Scan for the cell matching the given text and deliver its [x, y] coordinate at center. 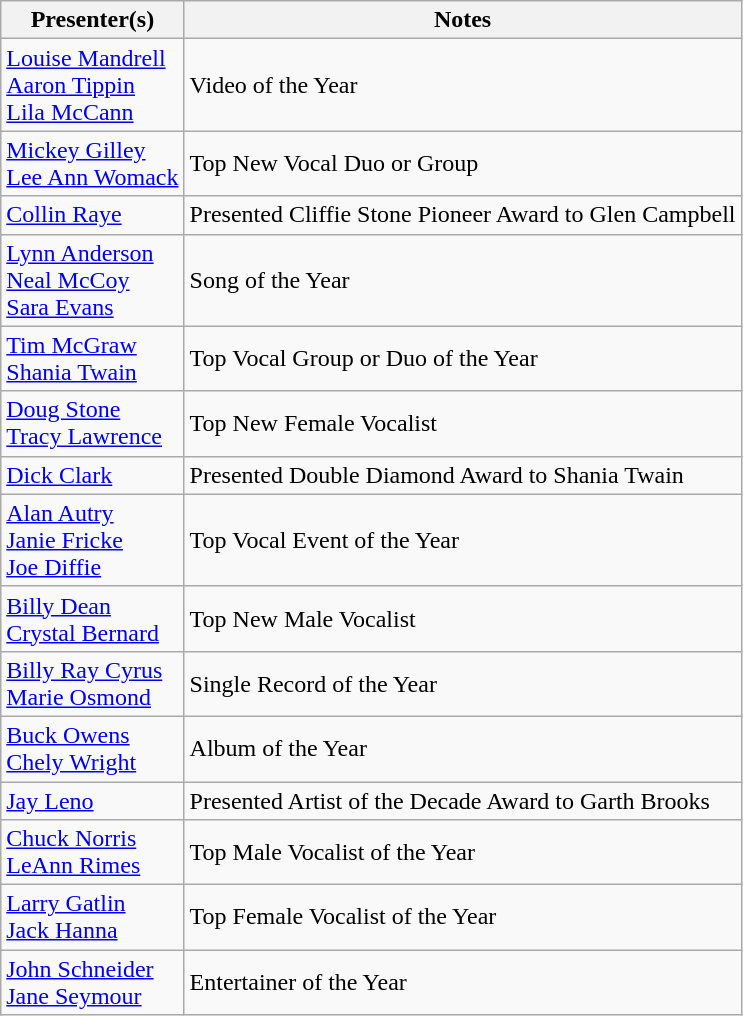
Video of the Year [462, 85]
Collin Raye [92, 215]
Presented Double Diamond Award to Shania Twain [462, 475]
Jay Leno [92, 801]
Top New Vocal Duo or Group [462, 164]
Album of the Year [462, 748]
Song of the Year [462, 280]
Billy Ray CyrusMarie Osmond [92, 684]
Presenter(s) [92, 20]
Top Vocal Event of the Year [462, 540]
Single Record of the Year [462, 684]
Dick Clark [92, 475]
Chuck NorrisLeAnn Rimes [92, 852]
Top Male Vocalist of the Year [462, 852]
Billy DeanCrystal Bernard [92, 618]
Presented Artist of the Decade Award to Garth Brooks [462, 801]
Top Female Vocalist of the Year [462, 918]
Notes [462, 20]
Buck OwensChely Wright [92, 748]
Lynn AndersonNeal McCoySara Evans [92, 280]
Top New Female Vocalist [462, 424]
Top Vocal Group or Duo of the Year [462, 358]
Top New Male Vocalist [462, 618]
John SchneiderJane Seymour [92, 982]
Presented Cliffie Stone Pioneer Award to Glen Campbell [462, 215]
Tim McGrawShania Twain [92, 358]
Louise MandrellAaron TippinLila McCann [92, 85]
Entertainer of the Year [462, 982]
Doug StoneTracy Lawrence [92, 424]
Larry GatlinJack Hanna [92, 918]
Mickey GilleyLee Ann Womack [92, 164]
Alan AutryJanie FrickeJoe Diffie [92, 540]
